Detect which cell encompasses the target text, then output its (X, Y) center coordinate. 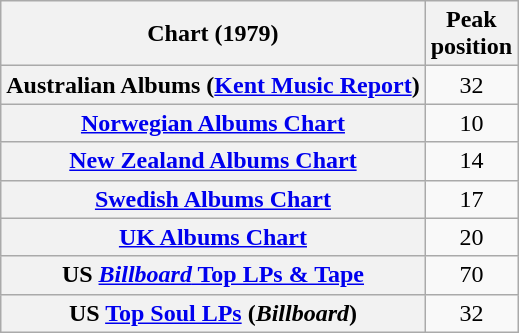
Australian Albums (Kent Music Report) (213, 85)
17 (471, 199)
70 (471, 275)
Chart (1979) (213, 34)
14 (471, 161)
New Zealand Albums Chart (213, 161)
US Billboard Top LPs & Tape (213, 275)
UK Albums Chart (213, 237)
20 (471, 237)
Swedish Albums Chart (213, 199)
Peakposition (471, 34)
Norwegian Albums Chart (213, 123)
10 (471, 123)
US Top Soul LPs (Billboard) (213, 313)
